From the cell containing the given text, extract its center point as [x, y] coordinate. 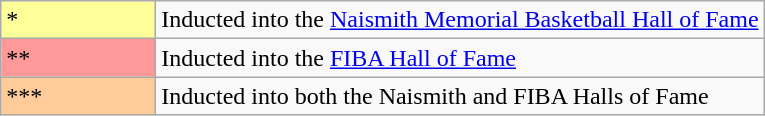
Inducted into both the Naismith and FIBA Halls of Fame [460, 96]
Inducted into the Naismith Memorial Basketball Hall of Fame [460, 20]
** [78, 58]
*** [78, 96]
Inducted into the FIBA Hall of Fame [460, 58]
* [78, 20]
